Output the (x, y) coordinate of the center of the cell containing the given text.  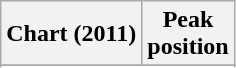
Chart (2011) (72, 34)
Peakposition (188, 34)
